Search for the cell housing the specified text and yield its [x, y] center coordinate. 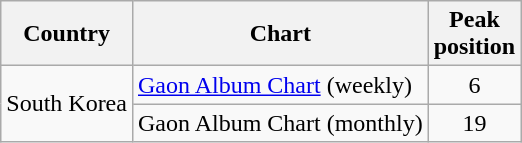
Chart [280, 34]
Gaon Album Chart (monthly) [280, 123]
19 [474, 123]
Country [67, 34]
Peakposition [474, 34]
South Korea [67, 104]
Gaon Album Chart (weekly) [280, 85]
6 [474, 85]
